For the text-containing cell, return its midpoint in [X, Y] coordinate format. 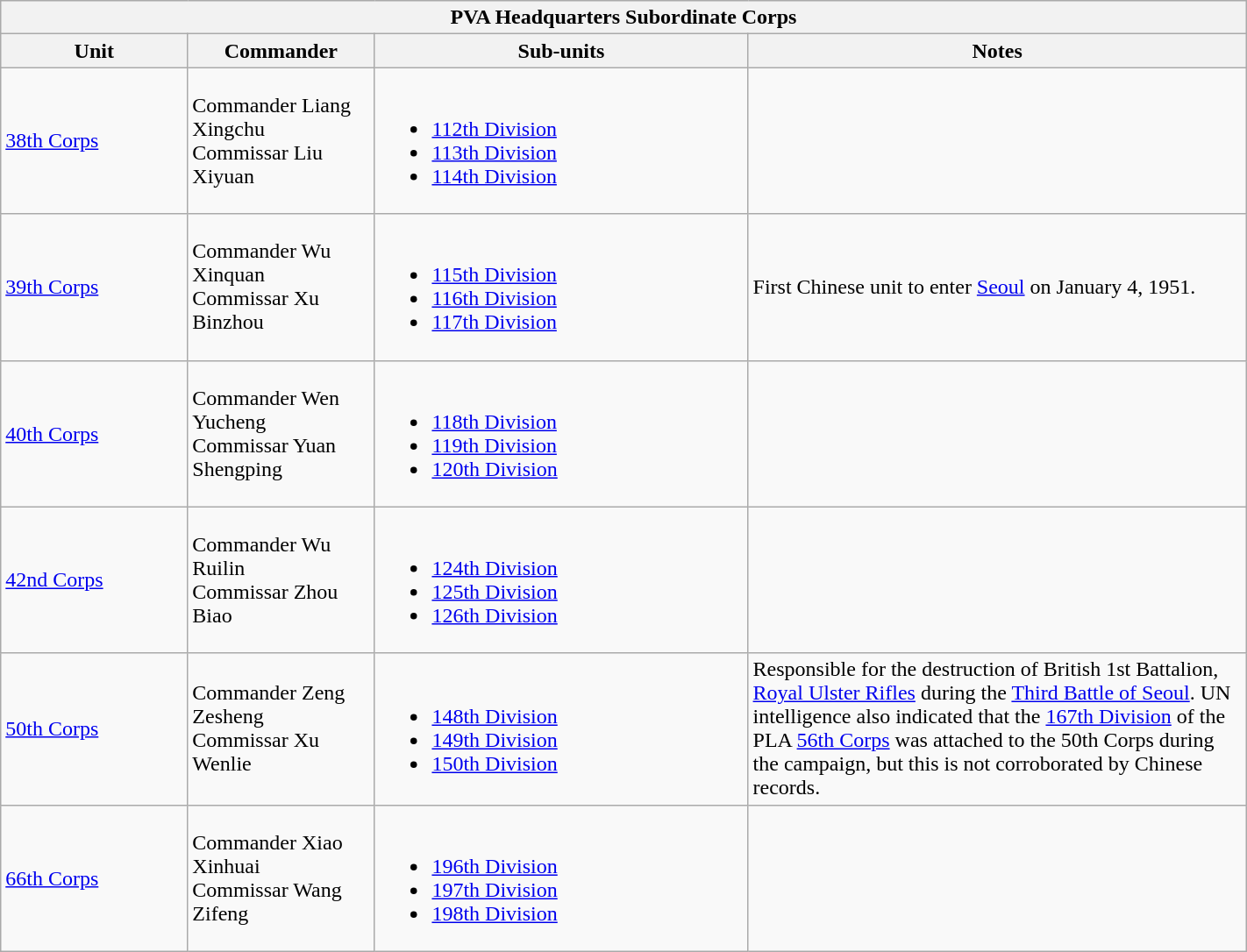
115th Division116th Division117th Division [561, 288]
66th Corps [95, 878]
PVA Headquarters Subordinate Corps [623, 18]
Commander Xiao XinhuaiCommissar Wang Zifeng [281, 878]
Commander Wu RuilinCommissar Zhou Biao [281, 580]
118th Division119th Division120th Division [561, 433]
Commander Liang XingchuCommissar Liu Xiyuan [281, 140]
Notes [997, 51]
Commander Wen YuchengCommissar Yuan Shengping [281, 433]
42nd Corps [95, 580]
38th Corps [95, 140]
Unit [95, 51]
Sub-units [561, 51]
112th Division113th Division114th Division [561, 140]
Commander Zeng ZeshengCommissar Xu Wenlie [281, 729]
148th Division149th Division150th Division [561, 729]
40th Corps [95, 433]
50th Corps [95, 729]
Commander [281, 51]
First Chinese unit to enter Seoul on January 4, 1951. [997, 288]
Commander Wu XinquanCommissar Xu Binzhou [281, 288]
39th Corps [95, 288]
124th Division125th Division126th Division [561, 580]
196th Division197th Division198th Division [561, 878]
